Detect which cell encompasses the target text, then output its (X, Y) center coordinate. 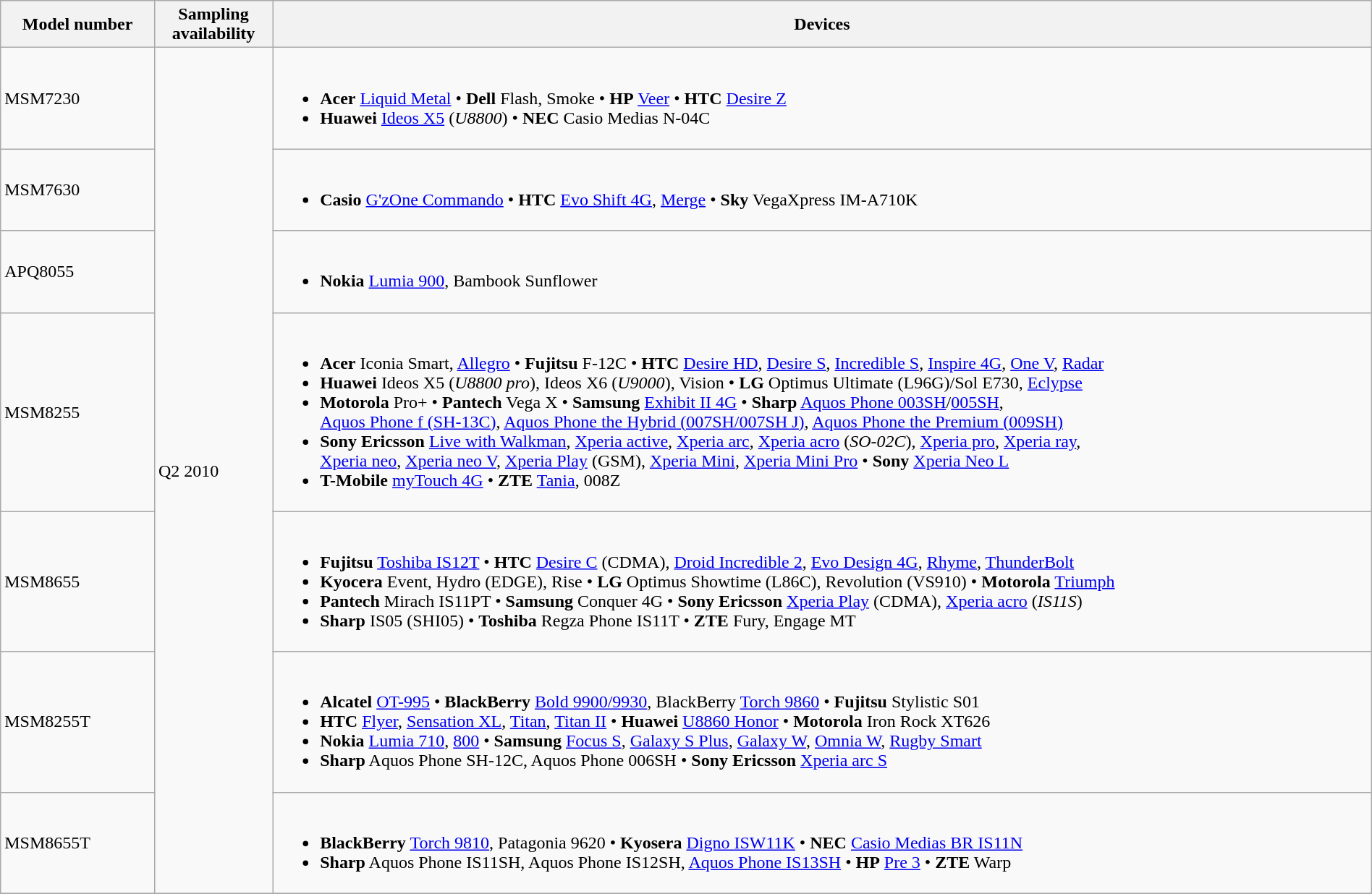
MSM8255T (78, 722)
Casio G'zOne Commando • HTC Evo Shift 4G, Merge • Sky VegaXpress IM-A710K (822, 190)
Q2 2010 (213, 470)
MSM7230 (78, 98)
Samplingavailability (213, 25)
MSM7630 (78, 190)
Nokia Lumia 900, Bambook Sunflower (822, 272)
MSM8655T (78, 843)
Devices (822, 25)
Acer Liquid Metal • Dell Flash, Smoke • HP Veer • HTC Desire ZHuawei Ideos X5 (U8800) • NEC Casio Medias N-04C (822, 98)
APQ8055 (78, 272)
Model number (78, 25)
MSM8255 (78, 412)
MSM8655 (78, 582)
